Search for the cell housing the specified text and yield its [X, Y] center coordinate. 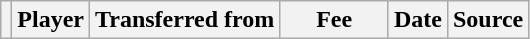
Player [51, 20]
Transferred from [185, 20]
Fee [334, 20]
Source [488, 20]
Date [418, 20]
